From the cell containing the given text, extract its center point as [X, Y] coordinate. 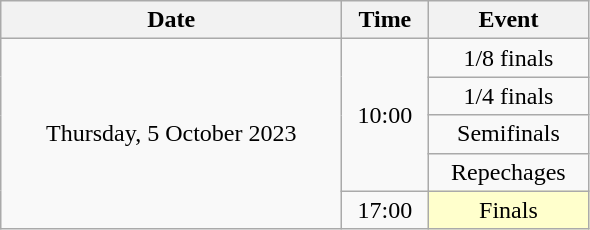
Event [508, 20]
Finals [508, 210]
Repechages [508, 172]
Semifinals [508, 134]
Thursday, 5 October 2023 [172, 134]
Time [385, 20]
Date [172, 20]
17:00 [385, 210]
10:00 [385, 115]
1/4 finals [508, 96]
1/8 finals [508, 58]
